Find where the given text appears and provide that cell's center as (x, y) coordinate. 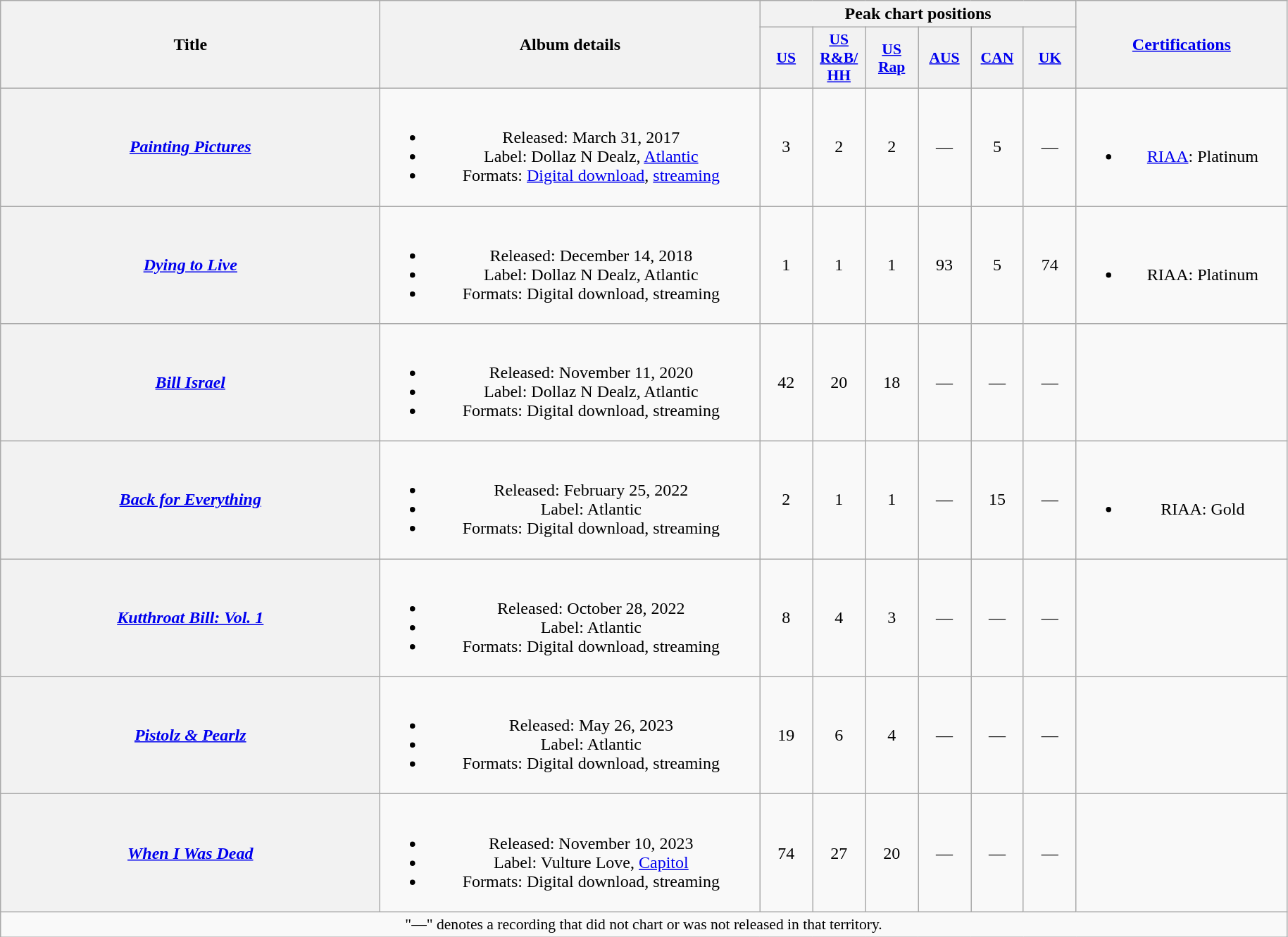
Certifications (1182, 45)
US (786, 58)
42 (786, 383)
6 (839, 735)
Dying to Live (190, 265)
15 (997, 500)
18 (892, 383)
Released: May 26, 2023Label: AtlanticFormats: Digital download, streaming (570, 735)
8 (786, 618)
93 (945, 265)
UK (1049, 58)
Released: November 11, 2020Label: Dollaz N Dealz, AtlanticFormats: Digital download, streaming (570, 383)
Released: March 31, 2017Label: Dollaz N Dealz, AtlanticFormats: Digital download, streaming (570, 146)
CAN (997, 58)
RIAA: Gold (1182, 500)
Released: December 14, 2018Label: Dollaz N Dealz, AtlanticFormats: Digital download, streaming (570, 265)
USR&B/HH (839, 58)
Kutthroat Bill: Vol. 1 (190, 618)
Painting Pictures (190, 146)
Released: February 25, 2022Label: AtlanticFormats: Digital download, streaming (570, 500)
Released: October 28, 2022Label: AtlanticFormats: Digital download, streaming (570, 618)
Pistolz & Pearlz (190, 735)
USRap (892, 58)
19 (786, 735)
Released: November 10, 2023Label: Vulture Love, CapitolFormats: Digital download, streaming (570, 853)
When I Was Dead (190, 853)
Peak chart positions (918, 14)
Title (190, 45)
Bill Israel (190, 383)
Back for Everything (190, 500)
27 (839, 853)
AUS (945, 58)
"—" denotes a recording that did not chart or was not released in that territory. (644, 924)
Album details (570, 45)
